Determine the [x, y] coordinate at the center of the cell enclosing the given text.  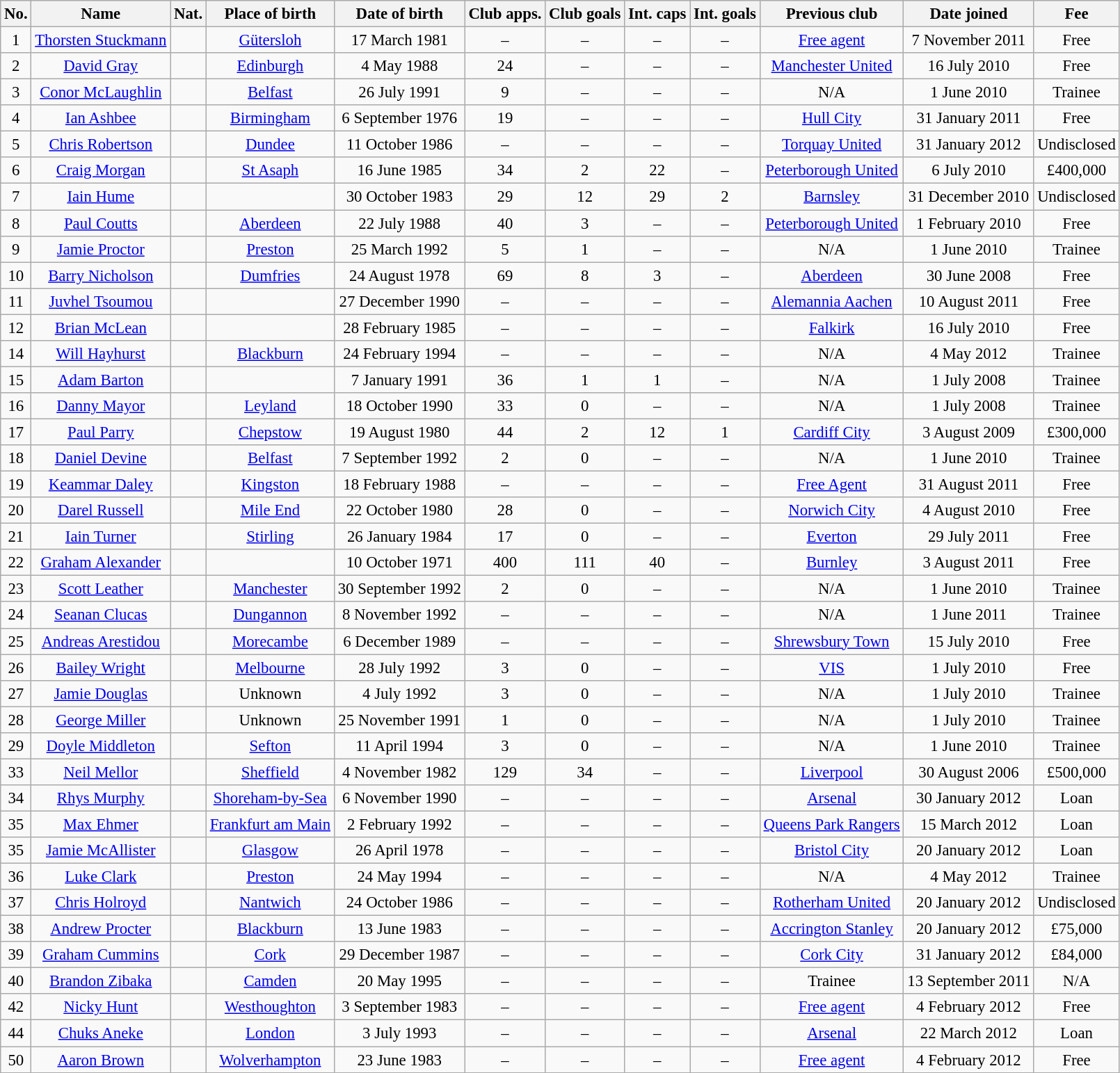
Sefton [270, 746]
24 February 1994 [399, 354]
3 September 1983 [399, 1008]
No. [16, 14]
6 September 1976 [399, 118]
Andrew Procter [101, 929]
£500,000 [1077, 772]
Max Ehmer [101, 824]
38 [16, 929]
30 September 1992 [399, 589]
4 August 2010 [968, 510]
26 April 1978 [399, 850]
Aaron Brown [101, 1060]
£84,000 [1077, 955]
Sheffield [270, 772]
Free Agent [832, 485]
Edinburgh [270, 66]
Cork [270, 955]
Ian Ashbee [101, 118]
20 [16, 510]
David Gray [101, 66]
Rotherham United [832, 903]
Will Hayhurst [101, 354]
14 [16, 354]
1 June 2011 [968, 615]
129 [505, 772]
Gütersloh [270, 40]
10 [16, 275]
Graham Alexander [101, 563]
Manchester United [832, 66]
Paul Coutts [101, 223]
7 September 1992 [399, 458]
St Asaph [270, 170]
15 [16, 380]
28 July 1992 [399, 668]
Nat. [189, 14]
6 July 2010 [968, 170]
Brian McLean [101, 328]
24 August 1978 [399, 275]
Rhys Murphy [101, 798]
Chepstow [270, 432]
VIS [832, 668]
15 March 2012 [968, 824]
Stirling [270, 537]
Queens Park Rangers [832, 824]
£75,000 [1077, 929]
6 November 1990 [399, 798]
Barnsley [832, 197]
50 [16, 1060]
30 January 2012 [968, 798]
Shoreham-by-Sea [270, 798]
13 September 2011 [968, 981]
3 July 1993 [399, 1033]
11 April 1994 [399, 746]
25 November 1991 [399, 720]
Falkirk [832, 328]
18 February 1988 [399, 485]
Dumfries [270, 275]
Paul Parry [101, 432]
17 March 1981 [399, 40]
Bristol City [832, 850]
22 July 1988 [399, 223]
Shrewsbury Town [832, 641]
Barry Nicholson [101, 275]
23 June 1983 [399, 1060]
2 February 1992 [399, 824]
21 [16, 537]
19 August 1980 [399, 432]
Birmingham [270, 118]
Graham Cummins [101, 955]
Cork City [832, 955]
Camden [270, 981]
Int. goals [725, 14]
Alemannia Aachen [832, 301]
George Miller [101, 720]
11 October 1986 [399, 145]
22 October 1980 [399, 510]
Iain Turner [101, 537]
Frankfurt am Main [270, 824]
6 December 1989 [399, 641]
26 January 1984 [399, 537]
Conor McLaughlin [101, 92]
Everton [832, 537]
Darel Russell [101, 510]
6 [16, 170]
29 July 2011 [968, 537]
11 [16, 301]
Dungannon [270, 615]
Fee [1077, 14]
3 August 2009 [968, 432]
20 May 1995 [399, 981]
Place of birth [270, 14]
Wolverhampton [270, 1060]
Club apps. [505, 14]
Scott Leather [101, 589]
Juvhel Tsoumou [101, 301]
Mile End [270, 510]
13 June 1983 [399, 929]
31 August 2011 [968, 485]
37 [16, 903]
£300,000 [1077, 432]
27 [16, 693]
Manchester [270, 589]
Nantwich [270, 903]
4 July 1992 [399, 693]
30 August 2006 [968, 772]
Glasgow [270, 850]
111 [585, 563]
£400,000 [1077, 170]
Chris Robertson [101, 145]
18 October 1990 [399, 406]
Torquay United [832, 145]
Neil Mellor [101, 772]
30 October 1983 [399, 197]
400 [505, 563]
4 [16, 118]
Leyland [270, 406]
Bailey Wright [101, 668]
Melbourne [270, 668]
23 [16, 589]
Chuks Aneke [101, 1033]
Westhoughton [270, 1008]
Name [101, 14]
Jamie Proctor [101, 249]
31 December 2010 [968, 197]
Int. caps [657, 14]
Craig Morgan [101, 170]
26 [16, 668]
18 [16, 458]
8 November 1992 [399, 615]
39 [16, 955]
4 May 1988 [399, 66]
Club goals [585, 14]
30 June 2008 [968, 275]
Previous club [832, 14]
Norwich City [832, 510]
Morecambe [270, 641]
Daniel Devine [101, 458]
24 October 1986 [399, 903]
22 March 2012 [968, 1033]
31 January 2011 [968, 118]
Danny Mayor [101, 406]
4 November 1982 [399, 772]
28 February 1985 [399, 328]
Nicky Hunt [101, 1008]
69 [505, 275]
42 [16, 1008]
Doyle Middleton [101, 746]
Kingston [270, 485]
3 August 2011 [968, 563]
24 May 1994 [399, 877]
25 [16, 641]
London [270, 1033]
Cardiff City [832, 432]
Date of birth [399, 14]
Andreas Arestidou [101, 641]
Date joined [968, 14]
27 December 1990 [399, 301]
7 [16, 197]
10 October 1971 [399, 563]
Seanan Clucas [101, 615]
Keammar Daley [101, 485]
Iain Hume [101, 197]
Luke Clark [101, 877]
15 July 2010 [968, 641]
Jamie Douglas [101, 693]
7 November 2011 [968, 40]
Adam Barton [101, 380]
Brandon Zibaka [101, 981]
Dundee [270, 145]
Chris Holroyd [101, 903]
10 August 2011 [968, 301]
29 December 1987 [399, 955]
Burnley [832, 563]
Accrington Stanley [832, 929]
Jamie McAllister [101, 850]
26 July 1991 [399, 92]
25 March 1992 [399, 249]
16 [16, 406]
16 June 1985 [399, 170]
Liverpool [832, 772]
Hull City [832, 118]
Thorsten Stuckmann [101, 40]
1 February 2010 [968, 223]
7 January 1991 [399, 380]
